Return the (x, y) coordinate for the center point of the cell that contains the specified text.  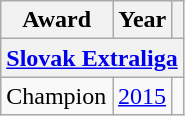
2015 (142, 96)
Champion (57, 96)
Year (142, 20)
Award (57, 20)
Slovak Extraliga (92, 58)
